Identify which cell holds the provided text, then report its [X, Y] central coordinate. 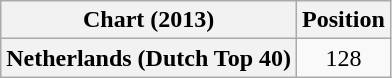
Netherlands (Dutch Top 40) [149, 58]
Position [344, 20]
Chart (2013) [149, 20]
128 [344, 58]
